Determine the [x, y] coordinate at the center of the cell enclosing the given text.  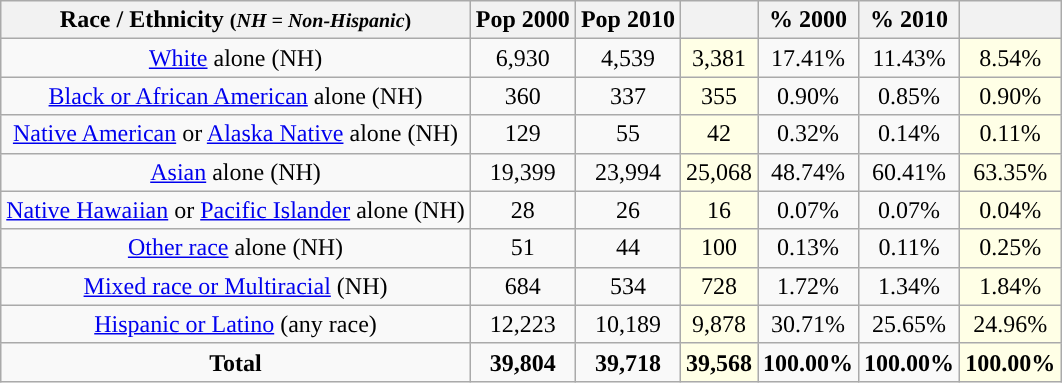
8.54% [1010, 58]
51 [522, 248]
17.41% [808, 58]
44 [628, 248]
100 [718, 248]
Other race alone (NH) [236, 248]
19,399 [522, 172]
1.84% [1010, 286]
White alone (NH) [236, 58]
Black or African American alone (NH) [236, 96]
25.65% [910, 324]
0.04% [1010, 210]
684 [522, 286]
12,223 [522, 324]
% 2010 [910, 20]
0.13% [808, 248]
24.96% [1010, 324]
Race / Ethnicity (NH = Non-Hispanic) [236, 20]
10,189 [628, 324]
30.71% [808, 324]
Native American or Alaska Native alone (NH) [236, 134]
42 [718, 134]
Pop 2000 [522, 20]
25,068 [718, 172]
16 [718, 210]
39,568 [718, 362]
48.74% [808, 172]
337 [628, 96]
Hispanic or Latino (any race) [236, 324]
28 [522, 210]
3,381 [718, 58]
Asian alone (NH) [236, 172]
0.14% [910, 134]
11.43% [910, 58]
Native Hawaiian or Pacific Islander alone (NH) [236, 210]
Mixed race or Multiracial (NH) [236, 286]
360 [522, 96]
1.72% [808, 286]
23,994 [628, 172]
1.34% [910, 286]
0.32% [808, 134]
0.85% [910, 96]
39,804 [522, 362]
63.35% [1010, 172]
55 [628, 134]
355 [718, 96]
26 [628, 210]
Total [236, 362]
Pop 2010 [628, 20]
6,930 [522, 58]
60.41% [910, 172]
129 [522, 134]
39,718 [628, 362]
728 [718, 286]
534 [628, 286]
0.25% [1010, 248]
% 2000 [808, 20]
4,539 [628, 58]
9,878 [718, 324]
